Detect which cell encompasses the target text, then output its [x, y] center coordinate. 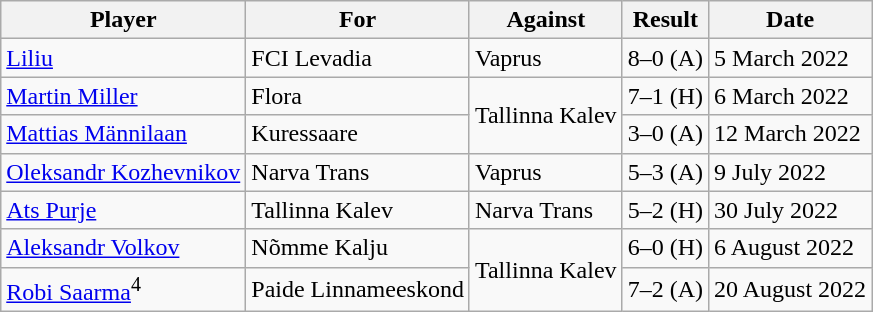
Aleksandr Volkov [124, 248]
FCI Levadia [358, 58]
Martin Miller [124, 96]
6 August 2022 [790, 248]
5–2 (H) [665, 210]
5–3 (A) [665, 172]
3–0 (A) [665, 134]
Player [124, 20]
Result [665, 20]
Nõmme Kalju [358, 248]
Oleksandr Kozhevnikov [124, 172]
5 March 2022 [790, 58]
Ats Purje [124, 210]
7–1 (H) [665, 96]
6 March 2022 [790, 96]
Liliu [124, 58]
12 March 2022 [790, 134]
Robi Saarma4 [124, 290]
Flora [358, 96]
Against [546, 20]
6–0 (H) [665, 248]
20 August 2022 [790, 290]
9 July 2022 [790, 172]
8–0 (A) [665, 58]
7–2 (A) [665, 290]
Date [790, 20]
Paide Linnameeskond [358, 290]
30 July 2022 [790, 210]
For [358, 20]
Mattias Männilaan [124, 134]
Kuressaare [358, 134]
